Pinpoint the cell where the given text exists, returning its [X, Y] midpoint coordinate. 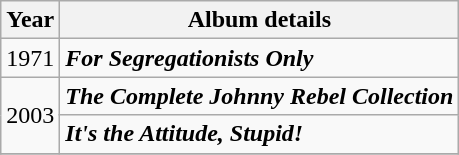
It's the Attitude, Stupid! [260, 134]
2003 [30, 115]
Album details [260, 20]
The Complete Johnny Rebel Collection [260, 96]
For Segregationists Only [260, 58]
1971 [30, 58]
Year [30, 20]
